Detect which cell encompasses the target text, then output its [x, y] center coordinate. 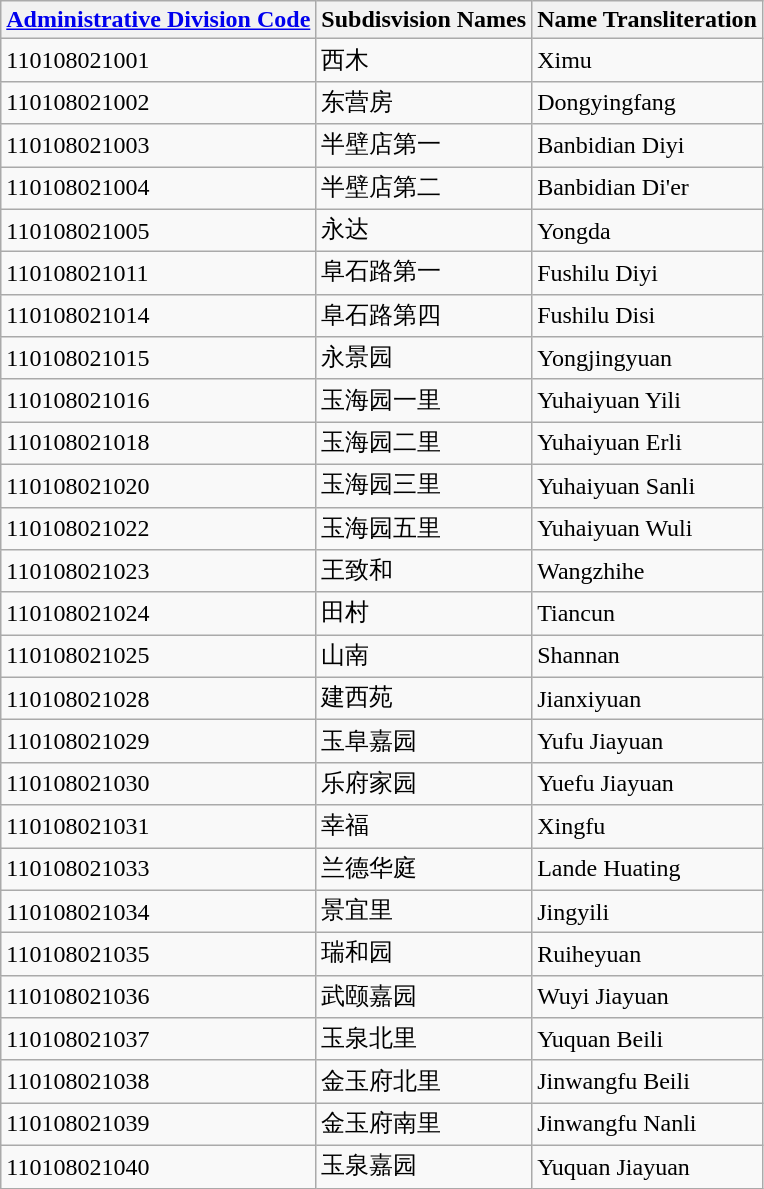
Yuhaiyuan Wuli [648, 528]
Tiancun [648, 614]
Name Transliteration [648, 20]
Wangzhihe [648, 572]
Shannan [648, 656]
110108021035 [158, 954]
永达 [424, 230]
Yufu Jiayuan [648, 742]
110108021024 [158, 614]
西木 [424, 60]
110108021020 [158, 486]
王致和 [424, 572]
玉阜嘉园 [424, 742]
幸福 [424, 826]
Yuhaiyuan Erli [648, 444]
Fushilu Disi [648, 316]
110108021022 [158, 528]
110108021001 [158, 60]
110108021039 [158, 1124]
玉海园三里 [424, 486]
110108021011 [158, 274]
Administrative Division Code [158, 20]
110108021028 [158, 698]
Yongjingyuan [648, 358]
半壁店第一 [424, 146]
110108021038 [158, 1082]
建西苑 [424, 698]
玉海园一里 [424, 400]
Ximu [648, 60]
阜石路第四 [424, 316]
110108021037 [158, 1040]
110108021040 [158, 1166]
田村 [424, 614]
Jingyili [648, 912]
兰德华庭 [424, 870]
110108021014 [158, 316]
110108021002 [158, 102]
Ruiheyuan [648, 954]
东营房 [424, 102]
Dongyingfang [648, 102]
玉泉嘉园 [424, 1166]
110108021036 [158, 996]
阜石路第一 [424, 274]
110108021031 [158, 826]
110108021004 [158, 188]
Yongda [648, 230]
玉海园二里 [424, 444]
半壁店第二 [424, 188]
110108021033 [158, 870]
Yuefu Jiayuan [648, 784]
Wuyi Jiayuan [648, 996]
110108021029 [158, 742]
Subdisvision Names [424, 20]
110108021030 [158, 784]
Xingfu [648, 826]
武颐嘉园 [424, 996]
玉泉北里 [424, 1040]
Lande Huating [648, 870]
Jinwangfu Beili [648, 1082]
110108021034 [158, 912]
玉海园五里 [424, 528]
110108021003 [158, 146]
金玉府北里 [424, 1082]
永景园 [424, 358]
110108021015 [158, 358]
Jianxiyuan [648, 698]
景宜里 [424, 912]
110108021025 [158, 656]
山南 [424, 656]
Fushilu Diyi [648, 274]
Jinwangfu Nanli [648, 1124]
110108021005 [158, 230]
110108021023 [158, 572]
Banbidian Diyi [648, 146]
金玉府南里 [424, 1124]
Yuquan Beili [648, 1040]
110108021016 [158, 400]
Yuhaiyuan Yili [648, 400]
Yuhaiyuan Sanli [648, 486]
乐府家园 [424, 784]
瑞和园 [424, 954]
Yuquan Jiayuan [648, 1166]
Banbidian Di'er [648, 188]
110108021018 [158, 444]
